For the text-containing cell, return its midpoint in (X, Y) coordinate format. 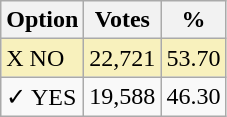
22,721 (122, 58)
✓ YES (42, 97)
53.70 (194, 58)
46.30 (194, 97)
% (194, 20)
X NO (42, 58)
Votes (122, 20)
Option (42, 20)
19,588 (122, 97)
